Return (X, Y) of the center of cell containing provided text 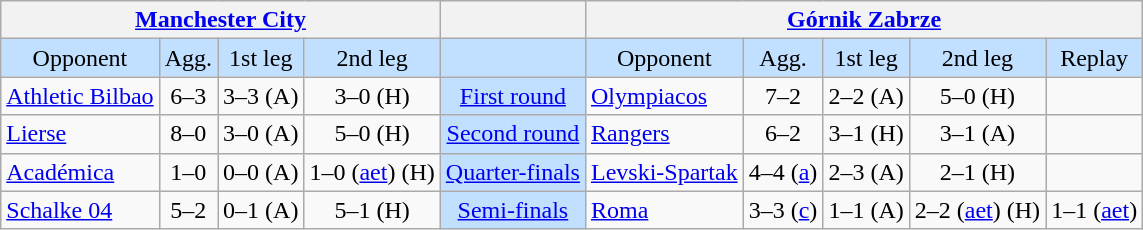
Schalke 04 (80, 210)
2–3 (A) (866, 172)
Lierse (80, 134)
1–0 (188, 172)
Rangers (664, 134)
8–0 (188, 134)
Second round (512, 134)
2–2 (aet) (H) (977, 210)
Replay (1094, 58)
Semi-finals (512, 210)
0–0 (A) (261, 172)
Académica (80, 172)
5–1 (H) (372, 210)
3–0 (A) (261, 134)
3–3 (A) (261, 96)
6–2 (783, 134)
Athletic Bilbao (80, 96)
Olympiacos (664, 96)
4–4 (a) (783, 172)
Manchester City (221, 20)
1–1 (A) (866, 210)
2–2 (A) (866, 96)
Górnik Zabrze (864, 20)
1–1 (aet) (1094, 210)
3–1 (A) (977, 134)
2–1 (H) (977, 172)
0–1 (A) (261, 210)
Quarter-finals (512, 172)
5–2 (188, 210)
3–0 (H) (372, 96)
Roma (664, 210)
1–0 (aet) (H) (372, 172)
First round (512, 96)
6–3 (188, 96)
7–2 (783, 96)
Levski-Spartak (664, 172)
3–1 (H) (866, 134)
3–3 (c) (783, 210)
